Capture the cell that displays the provided text and extract its [x, y] central coordinate. 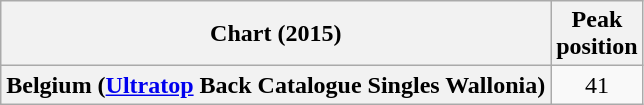
Peakposition [597, 34]
41 [597, 85]
Chart (2015) [276, 34]
Belgium (Ultratop Back Catalogue Singles Wallonia) [276, 85]
